For the text-containing cell, return its midpoint in [x, y] coordinate format. 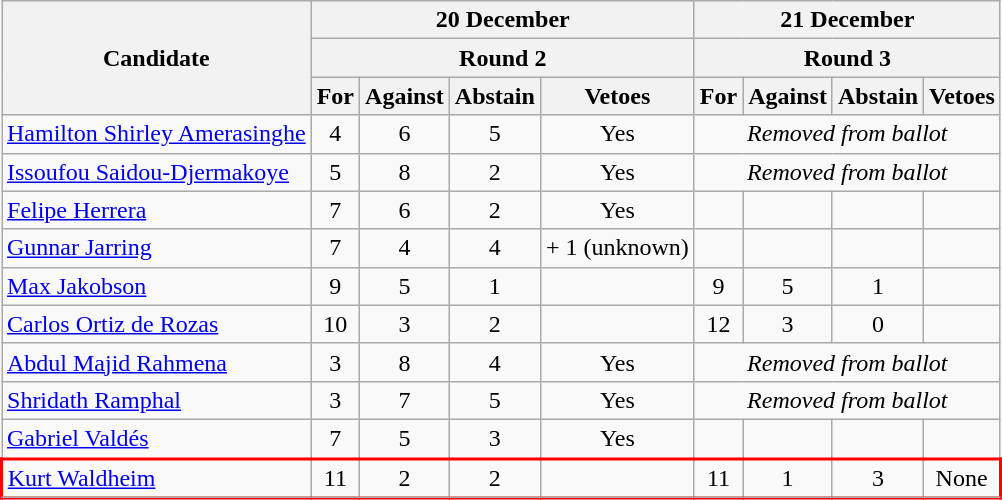
Carlos Ortiz de Rozas [157, 324]
Gunnar Jarring [157, 248]
Felipe Herrera [157, 210]
Shridath Ramphal [157, 400]
Hamilton Shirley Amerasinghe [157, 134]
Issoufou Saidou-Djermakoye [157, 172]
Max Jakobson [157, 286]
12 [718, 324]
+ 1 (unknown) [617, 248]
21 December [847, 20]
10 [335, 324]
Kurt Waldheim [157, 478]
Candidate [157, 58]
0 [878, 324]
Gabriel Valdés [157, 438]
20 December [502, 20]
Abdul Majid Rahmena [157, 362]
Round 2 [502, 58]
None [962, 478]
Round 3 [847, 58]
